Search for the cell housing the specified text and yield its (X, Y) center coordinate. 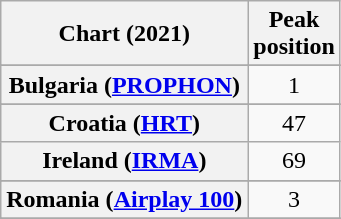
Peakposition (294, 34)
Romania (Airplay 100) (124, 199)
3 (294, 199)
47 (294, 123)
Chart (2021) (124, 34)
69 (294, 161)
1 (294, 85)
Ireland (IRMA) (124, 161)
Croatia (HRT) (124, 123)
Bulgaria (PROPHON) (124, 85)
